Return [X, Y] of the center of cell containing provided text 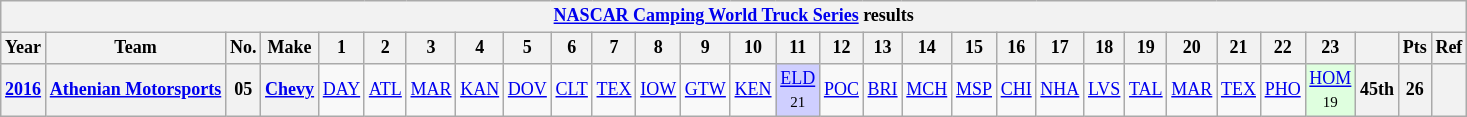
10 [753, 48]
Year [24, 48]
IOW [658, 90]
Pts [1414, 48]
No. [244, 48]
ATL [385, 90]
DOV [528, 90]
4 [480, 48]
22 [1282, 48]
CHI [1016, 90]
DAY [341, 90]
2 [385, 48]
14 [927, 48]
NASCAR Camping World Truck Series results [734, 16]
19 [1146, 48]
11 [798, 48]
7 [614, 48]
NHA [1060, 90]
45th [1378, 90]
6 [572, 48]
Team [135, 48]
HOM19 [1330, 90]
LVS [1104, 90]
KEN [753, 90]
MSP [974, 90]
POC [842, 90]
05 [244, 90]
2016 [24, 90]
21 [1239, 48]
GTW [706, 90]
12 [842, 48]
16 [1016, 48]
15 [974, 48]
KAN [480, 90]
5 [528, 48]
18 [1104, 48]
13 [882, 48]
BRI [882, 90]
Make [290, 48]
PHO [1282, 90]
3 [431, 48]
ELD21 [798, 90]
20 [1192, 48]
1 [341, 48]
CLT [572, 90]
8 [658, 48]
Ref [1449, 48]
Athenian Motorsports [135, 90]
23 [1330, 48]
TAL [1146, 90]
17 [1060, 48]
Chevy [290, 90]
MCH [927, 90]
26 [1414, 90]
9 [706, 48]
